From the cell containing the given text, extract its center point as [X, Y] coordinate. 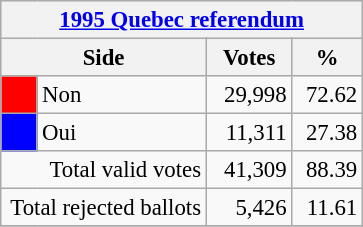
11,311 [249, 133]
41,309 [249, 170]
5,426 [249, 208]
29,998 [249, 95]
Votes [249, 58]
27.38 [328, 133]
Side [104, 58]
72.62 [328, 95]
88.39 [328, 170]
% [328, 58]
1995 Quebec referendum [182, 20]
Oui [122, 133]
Non [122, 95]
Total rejected ballots [104, 208]
Total valid votes [104, 170]
11.61 [328, 208]
